Return the [X, Y] coordinate for the center point of the cell that contains the specified text.  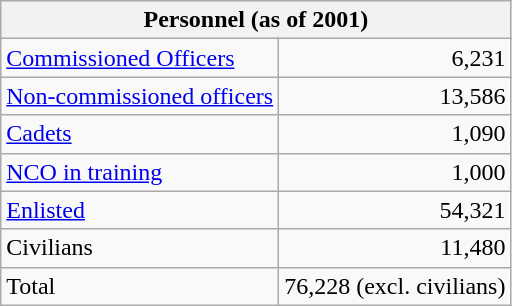
Commissioned Officers [140, 58]
6,231 [395, 58]
1,000 [395, 172]
Non-commissioned officers [140, 96]
11,480 [395, 248]
NCO in training [140, 172]
Enlisted [140, 210]
Cadets [140, 134]
13,586 [395, 96]
Civilians [140, 248]
Personnel (as of 2001) [256, 20]
1,090 [395, 134]
54,321 [395, 210]
Total [140, 286]
76,228 (excl. civilians) [395, 286]
